Provide the (X, Y) coordinate of the cell's center where the given text is located.  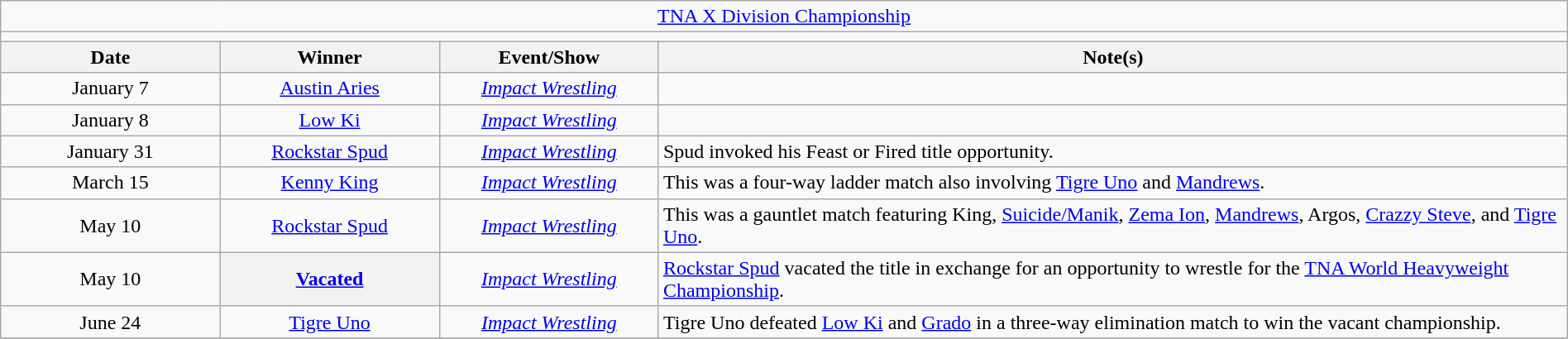
Winner (329, 57)
Tigre Uno defeated Low Ki and Grado in a three-way elimination match to win the vacant championship. (1113, 322)
January 7 (111, 88)
January 31 (111, 151)
This was a four-way ladder match also involving Tigre Uno and Mandrews. (1113, 183)
Note(s) (1113, 57)
Event/Show (549, 57)
Spud invoked his Feast or Fired title opportunity. (1113, 151)
TNA X Division Championship (784, 17)
March 15 (111, 183)
Low Ki (329, 120)
Tigre Uno (329, 322)
January 8 (111, 120)
Date (111, 57)
This was a gauntlet match featuring King, Suicide/Manik, Zema Ion, Mandrews, Argos, Crazzy Steve, and Tigre Uno. (1113, 225)
Kenny King (329, 183)
June 24 (111, 322)
Rockstar Spud vacated the title in exchange for an opportunity to wrestle for the TNA World Heavyweight Championship. (1113, 279)
Vacated (329, 279)
Austin Aries (329, 88)
